Search for the cell housing the specified text and yield its [x, y] center coordinate. 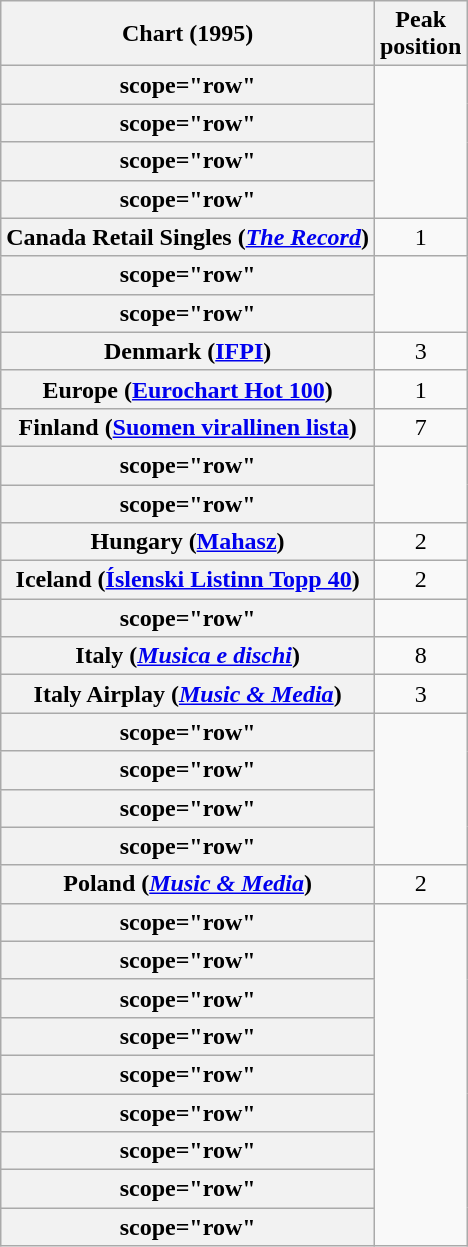
Peakposition [420, 34]
Italy Airplay (Music & Media) [188, 694]
7 [420, 427]
Chart (1995) [188, 34]
Italy (Musica e dischi) [188, 656]
Hungary (Mahasz) [188, 542]
Iceland (Íslenski Listinn Topp 40) [188, 580]
8 [420, 656]
Denmark (IFPI) [188, 351]
Finland (Suomen virallinen lista) [188, 427]
Poland (Music & Media) [188, 884]
Canada Retail Singles (The Record) [188, 237]
Europe (Eurochart Hot 100) [188, 389]
